Output the [x, y] coordinate of the center of the cell containing the given text.  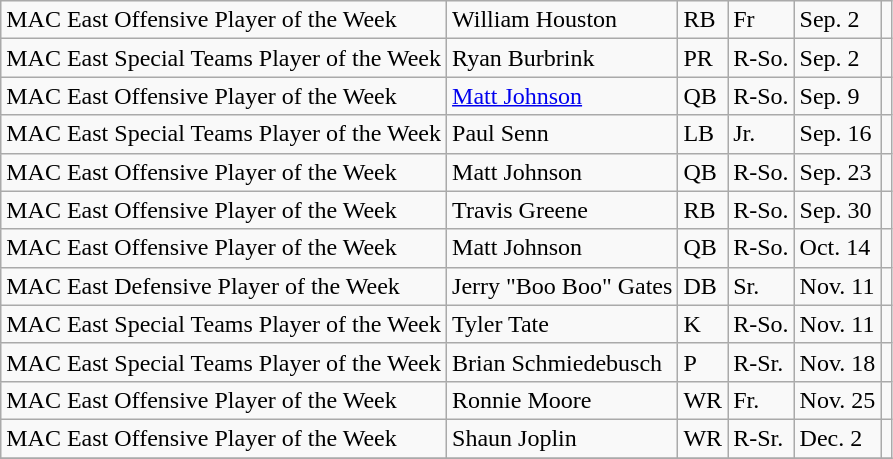
LB [703, 134]
P [703, 362]
Brian Schmiedebusch [562, 362]
Nov. 25 [838, 400]
Sep. 9 [838, 96]
Jerry "Boo Boo" Gates [562, 286]
Ryan Burbrink [562, 58]
PR [703, 58]
Tyler Tate [562, 324]
Paul Senn [562, 134]
William Houston [562, 20]
Shaun Joplin [562, 438]
Fr. [761, 400]
Sep. 16 [838, 134]
DB [703, 286]
Fr [761, 20]
MAC East Defensive Player of the Week [224, 286]
Sep. 23 [838, 172]
Nov. 18 [838, 362]
Dec. 2 [838, 438]
K [703, 324]
Jr. [761, 134]
Ronnie Moore [562, 400]
Oct. 14 [838, 248]
Sep. 30 [838, 210]
Sr. [761, 286]
Travis Greene [562, 210]
